Provide the [x, y] coordinate of the cell's center where the given text is located.  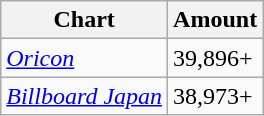
38,973+ [216, 96]
Billboard Japan [84, 96]
Chart [84, 20]
Amount [216, 20]
Oricon [84, 58]
39,896+ [216, 58]
